From the cell containing the given text, extract its center point as [X, Y] coordinate. 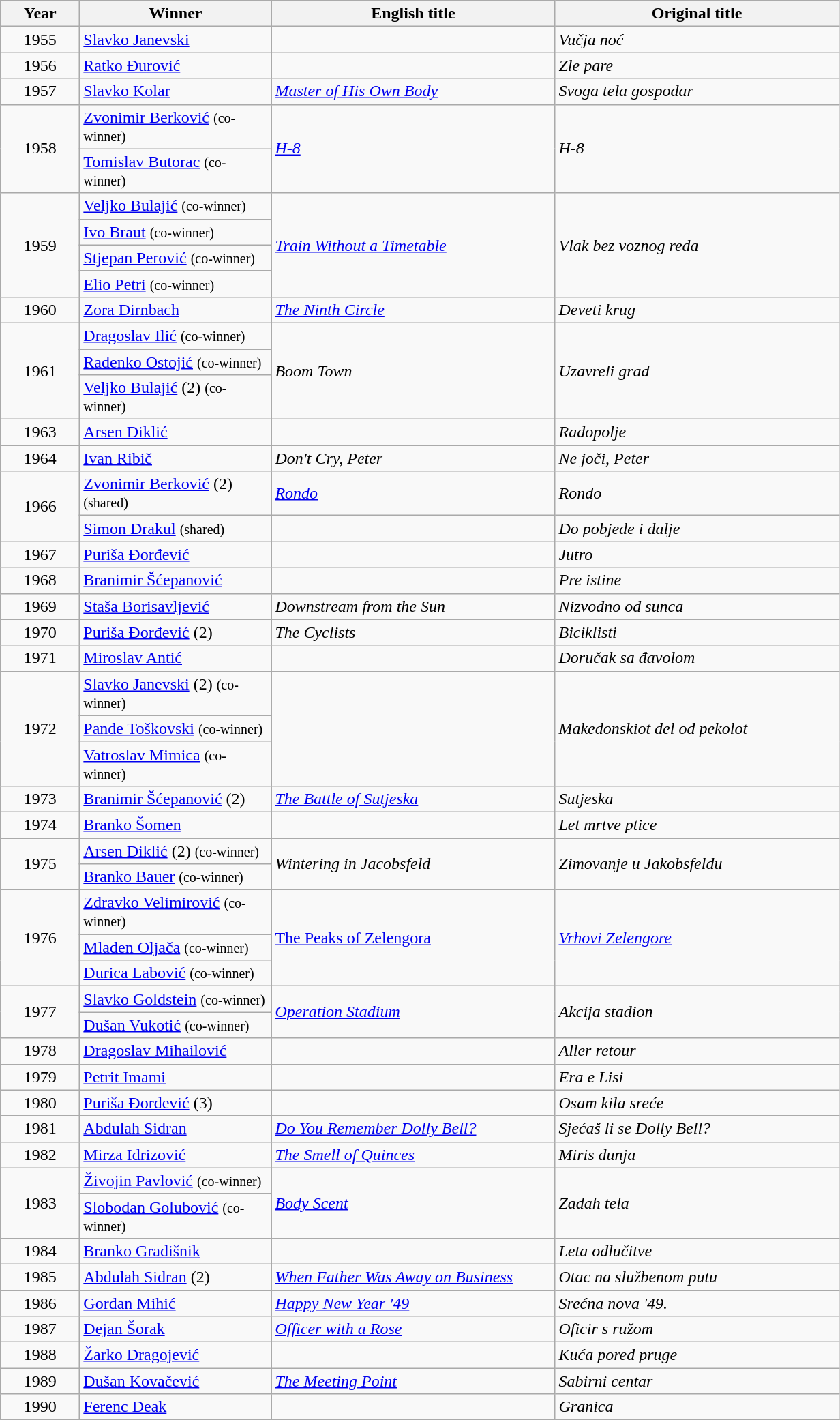
Svoga tela gospodar [697, 91]
Veljko Bulajić (co-winner) [176, 206]
1978 [40, 1051]
Vučja noć [697, 40]
1966 [40, 506]
Doručak sa đavolom [697, 658]
1989 [40, 1381]
Petrit Imami [176, 1077]
1977 [40, 1012]
Zvonimir Berković (2) (shared) [176, 494]
Officer with a Rose [413, 1329]
Arsen Diklić [176, 432]
Zadah tela [697, 1203]
Ne joči, Peter [697, 458]
1960 [40, 310]
Mirza Idrizović [176, 1155]
Dejan Šorak [176, 1329]
1976 [40, 938]
Miroslav Antić [176, 658]
Granica [697, 1407]
Vatroslav Mimica (co-winner) [176, 764]
The Cyclists [413, 632]
Slavko Janevski [176, 40]
1985 [40, 1277]
Sabirni centar [697, 1381]
Original title [697, 14]
1986 [40, 1303]
Gordan Mihić [176, 1303]
Branimir Šćepanović [176, 580]
Vrhovi Zelengore [697, 938]
Era e Lisi [697, 1077]
1981 [40, 1129]
Zvonimir Berković (co-winner) [176, 127]
Wintering in Jacobsfeld [413, 863]
Oficir s ružom [697, 1329]
Radenko Ostojić (co-winner) [176, 362]
1961 [40, 371]
Dragoslav Mihailović [176, 1051]
Sutjeska [697, 799]
The Smell of Quinces [413, 1155]
Osam kila sreće [697, 1103]
Puriša Đorđević (2) [176, 632]
Abdulah Sidran (2) [176, 1277]
Dušan Kovačević [176, 1381]
Biciklisti [697, 632]
Train Without a Timetable [413, 245]
Pande Toškovski (co-winner) [176, 728]
Kuća pored pruge [697, 1355]
1970 [40, 632]
Zimovanje u Jakobsfeldu [697, 863]
Branko Gradišnik [176, 1251]
The Peaks of Zelengora [413, 938]
Branimir Šćepanović (2) [176, 799]
Otac na službenom putu [697, 1277]
Branko Bauer (co-winner) [176, 877]
Veljko Bulajić (2) (co-winner) [176, 397]
Radopolje [697, 432]
Don't Cry, Peter [413, 458]
Simon Drakul (shared) [176, 529]
1958 [40, 149]
1957 [40, 91]
1984 [40, 1251]
Happy New Year '49 [413, 1303]
Aller retour [697, 1051]
Year [40, 14]
English title [413, 14]
1955 [40, 40]
Ratko Đurović [176, 65]
Slavko Goldstein (co-winner) [176, 999]
Elio Petri (co-winner) [176, 284]
1972 [40, 728]
Dragoslav Ilić (co-winner) [176, 336]
1982 [40, 1155]
Let mrtve ptice [697, 825]
Deveti krug [697, 310]
Do pobjede i dalje [697, 529]
Tomislav Butorac (co-winner) [176, 171]
1983 [40, 1203]
Staša Borisavljević [176, 606]
Downstream from the Sun [413, 606]
Miris dunja [697, 1155]
Master of His Own Body [413, 91]
Leta odlučitve [697, 1251]
Arsen Diklić (2) (co-winner) [176, 850]
1963 [40, 432]
Nizvodno od sunca [697, 606]
Pre istine [697, 580]
Slobodan Golubović (co-winner) [176, 1215]
Ivo Braut (co-winner) [176, 232]
Abdulah Sidran [176, 1129]
1959 [40, 245]
1969 [40, 606]
Uzavreli grad [697, 371]
Body Scent [413, 1203]
Akcija stadion [697, 1012]
Makedonskiot del od pekolot [697, 728]
Puriša Đorđević (3) [176, 1103]
The Ninth Circle [413, 310]
Đurica Labović (co-winner) [176, 973]
1964 [40, 458]
1975 [40, 863]
Slavko Janevski (2) (co-winner) [176, 693]
1987 [40, 1329]
1956 [40, 65]
1974 [40, 825]
Puriša Đorđević [176, 554]
When Father Was Away on Business [413, 1277]
Srećna nova '49. [697, 1303]
Winner [176, 14]
Dušan Vukotić (co-winner) [176, 1025]
Zdravko Velimirović (co-winner) [176, 913]
Žarko Dragojević [176, 1355]
Stjepan Perović (co-winner) [176, 258]
1971 [40, 658]
Branko Šomen [176, 825]
The Meeting Point [413, 1381]
The Battle of Sutjeska [413, 799]
Živojin Pavlović (co-winner) [176, 1181]
Operation Stadium [413, 1012]
1990 [40, 1407]
Ivan Ribič [176, 458]
1979 [40, 1077]
1980 [40, 1103]
Mladen Oljača (co-winner) [176, 947]
Boom Town [413, 371]
Jutro [697, 554]
Sjećaš li se Dolly Bell? [697, 1129]
Slavko Kolar [176, 91]
Zora Dirnbach [176, 310]
1988 [40, 1355]
1967 [40, 554]
1973 [40, 799]
Ferenc Deak [176, 1407]
1968 [40, 580]
Zle pare [697, 65]
Vlak bez voznog reda [697, 245]
Do You Remember Dolly Bell? [413, 1129]
